Search for the cell housing the specified text and yield its [x, y] center coordinate. 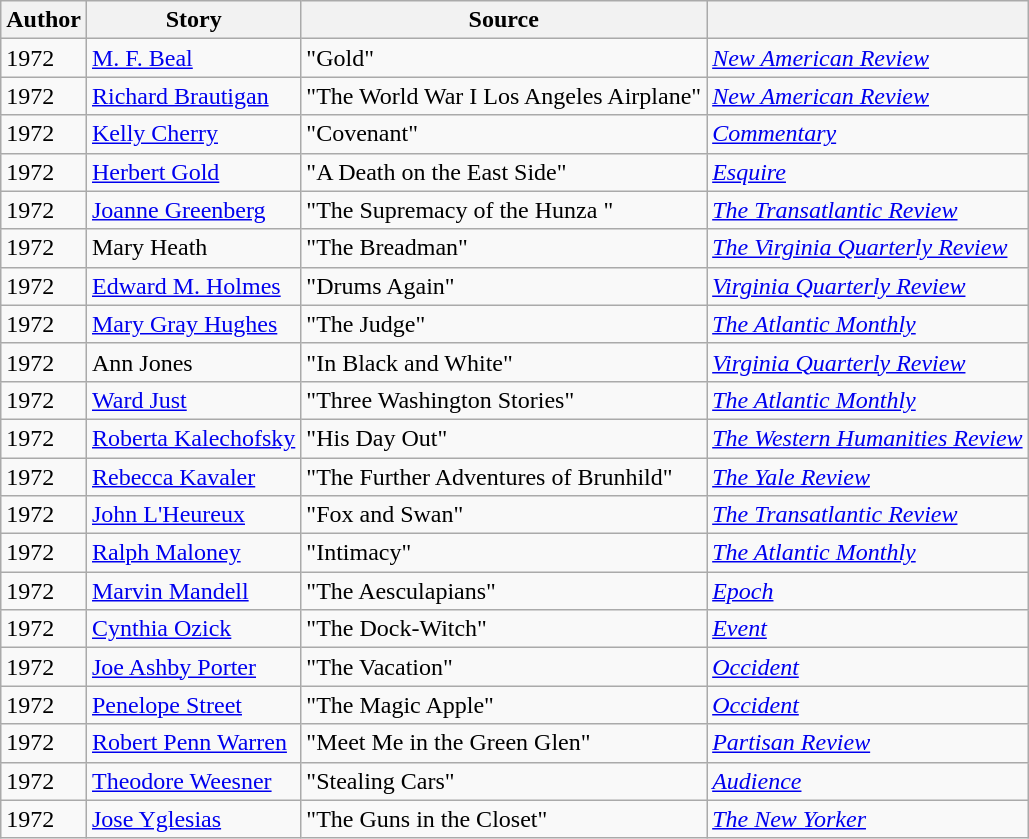
Rebecca Kavaler [193, 477]
Epoch [868, 591]
Audience [868, 781]
Esquire [868, 172]
Joanne Greenberg [193, 210]
"The Vacation" [504, 667]
"In Black and White" [504, 362]
"The Magic Apple" [504, 705]
Marvin Mandell [193, 591]
Source [504, 20]
"Three Washington Stories" [504, 400]
"The World War I Los Angeles Airplane" [504, 96]
The Western Humanities Review [868, 438]
"The Aesculapians" [504, 591]
John L'Heureux [193, 515]
Robert Penn Warren [193, 743]
Cynthia Ozick [193, 629]
Richard Brautigan [193, 96]
"The Guns in the Closet" [504, 819]
Herbert Gold [193, 172]
Mary Gray Hughes [193, 324]
Ann Jones [193, 362]
Edward M. Holmes [193, 286]
Joe Ashby Porter [193, 667]
"The Judge" [504, 324]
"Fox and Swan" [504, 515]
Story [193, 20]
"Stealing Cars" [504, 781]
"The Further Adventures of Brunhild" [504, 477]
Jose Yglesias [193, 819]
"Covenant" [504, 134]
"His Day Out" [504, 438]
Kelly Cherry [193, 134]
"The Dock-Witch" [504, 629]
"Gold" [504, 58]
The Virginia Quarterly Review [868, 248]
Partisan Review [868, 743]
Roberta Kalechofsky [193, 438]
"Meet Me in the Green Glen" [504, 743]
M. F. Beal [193, 58]
Theodore Weesner [193, 781]
Penelope Street [193, 705]
"Intimacy" [504, 553]
"A Death on the East Side" [504, 172]
Ralph Maloney [193, 553]
Mary Heath [193, 248]
"Drums Again" [504, 286]
Event [868, 629]
Author [44, 20]
"The Supremacy of the Hunza " [504, 210]
"The Breadman" [504, 248]
Ward Just [193, 400]
The New Yorker [868, 819]
The Yale Review [868, 477]
Commentary [868, 134]
